Return the [x, y] coordinate for the center point of the cell that contains the specified text.  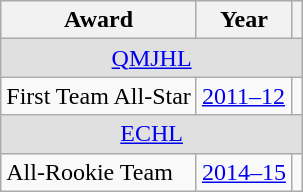
2014–15 [244, 172]
ECHL [152, 134]
QMJHL [152, 58]
All-Rookie Team [99, 172]
2011–12 [244, 96]
Year [244, 20]
Award [99, 20]
First Team All-Star [99, 96]
